Search for the cell housing the specified text and yield its (X, Y) center coordinate. 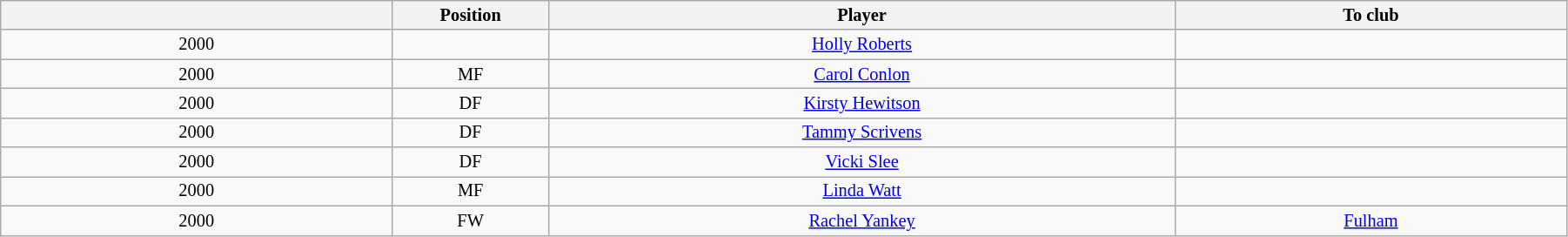
Position (471, 15)
Tammy Scrivens (862, 132)
Linda Watt (862, 191)
Rachel Yankey (862, 220)
Carol Conlon (862, 74)
Kirsty Hewitson (862, 103)
FW (471, 220)
Fulham (1371, 220)
Vicki Slee (862, 162)
To club (1371, 15)
Player (862, 15)
Holly Roberts (862, 44)
